Locate the cell with the specified text and output its [x, y] center coordinate. 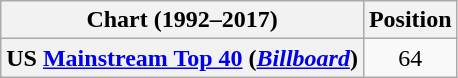
Position [410, 20]
64 [410, 58]
US Mainstream Top 40 (Billboard) [182, 58]
Chart (1992–2017) [182, 20]
